Determine the (X, Y) coordinate at the center of the cell enclosing the given text.  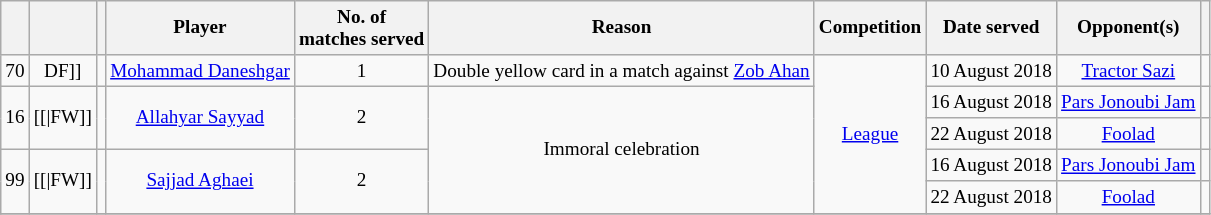
1 (361, 71)
Reason (622, 28)
Competition (870, 28)
Double yellow card in a match against Zob Ahan (622, 71)
Mohammad Daneshgar (200, 71)
16 (15, 118)
DF]] (62, 71)
Sajjad Aghaei (200, 182)
Opponent(s) (1129, 28)
Date served (992, 28)
Immoral celebration (622, 150)
99 (15, 182)
League (870, 134)
Player (200, 28)
10 August 2018 (992, 71)
70 (15, 71)
Allahyar Sayyad (200, 118)
Tractor Sazi (1129, 71)
No. of matches served (361, 28)
